Extract the [x, y] coordinate from the center of the cell holding the provided text.  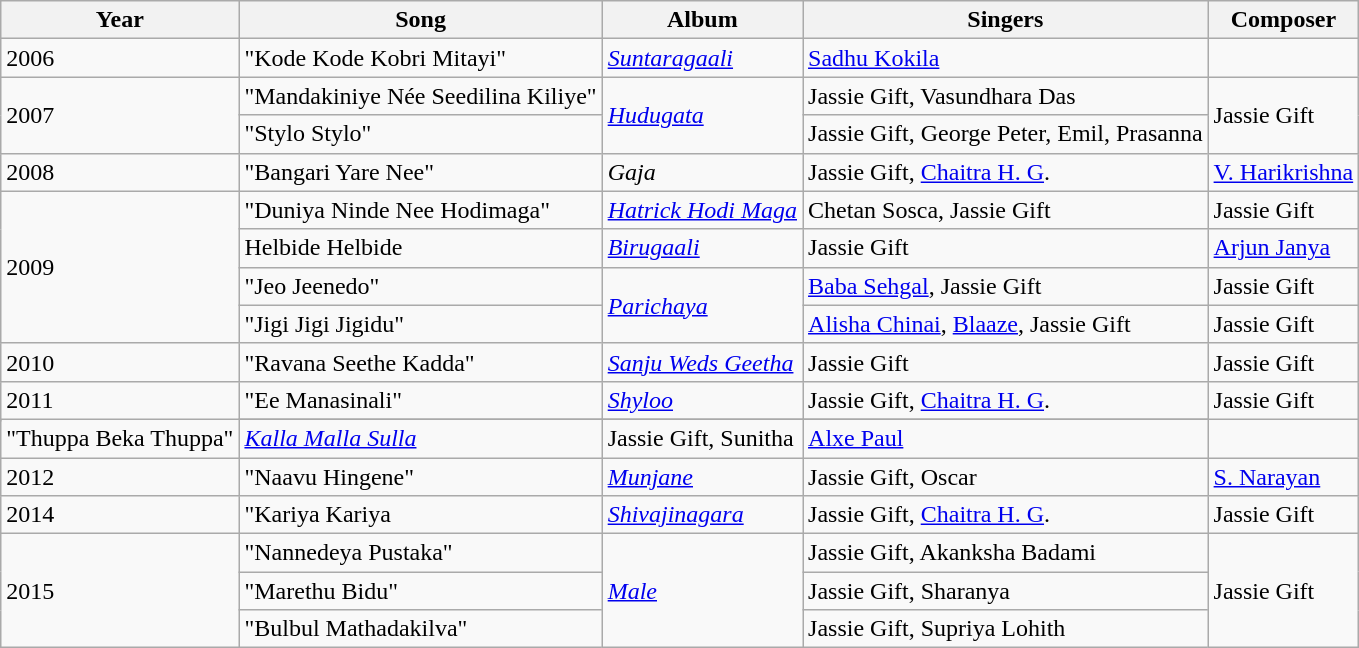
Arjun Janya [1284, 248]
Birugaali [702, 248]
V. Harikrishna [1284, 172]
"Marethu Bidu" [420, 591]
Shyloo [702, 400]
Composer [1284, 20]
2015 [120, 591]
Kalla Malla Sulla [420, 438]
Jassie Gift, Sunitha [702, 438]
Jassie Gift, Vasundhara Das [1006, 96]
Hatrick Hodi Maga [702, 210]
2009 [120, 267]
Helbide Helbide [420, 248]
Gaja [702, 172]
"Thuppa Beka Thuppa" [120, 438]
Munjane [702, 477]
Singers [1006, 20]
"Kode Kode Kobri Mitayi" [420, 58]
Alisha Chinai, Blaaze, Jassie Gift [1006, 324]
"Ravana Seethe Kadda" [420, 362]
2007 [120, 115]
Jassie Gift, Akanksha Badami [1006, 553]
Alxe Paul [1006, 438]
Jassie Gift, George Peter, Emil, Prasanna [1006, 134]
Jassie Gift, Oscar [1006, 477]
2012 [120, 477]
2011 [120, 400]
"Nannedeya Pustaka" [420, 553]
2014 [120, 515]
Baba Sehgal, Jassie Gift [1006, 286]
S. Narayan [1284, 477]
Sanju Weds Geetha [702, 362]
2010 [120, 362]
2008 [120, 172]
"Stylo Stylo" [420, 134]
Jassie Gift, Sharanya [1006, 591]
"Duniya Ninde Nee Hodimaga" [420, 210]
Album [702, 20]
Year [120, 20]
Chetan Sosca, Jassie Gift [1006, 210]
"Bangari Yare Nee" [420, 172]
Song [420, 20]
2006 [120, 58]
Sadhu Kokila [1006, 58]
"Bulbul Mathadakilva" [420, 629]
"Jigi Jigi Jigidu" [420, 324]
"Jeo Jeenedo" [420, 286]
Suntaragaali [702, 58]
"Ee Manasinali" [420, 400]
Hudugata [702, 115]
Shivajinagara [702, 515]
Parichaya [702, 305]
"Mandakiniye Née Seedilina Kiliye" [420, 96]
Jassie Gift, Supriya Lohith [1006, 629]
"Naavu Hingene" [420, 477]
"Kariya Kariya [420, 515]
Male [702, 591]
